Return (X, Y) of the center of cell containing provided text 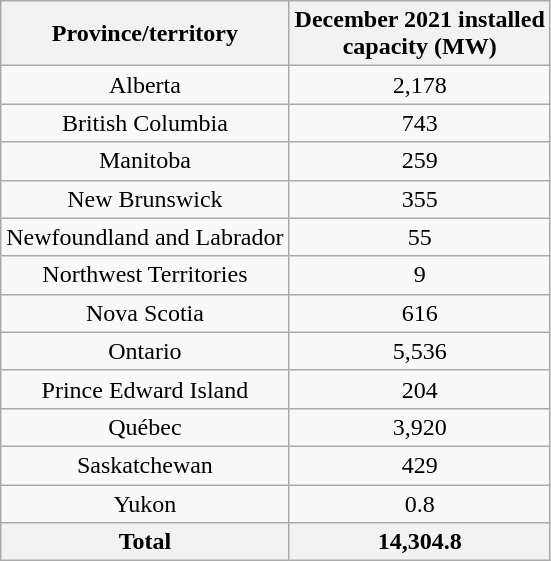
Total (145, 542)
Yukon (145, 503)
5,536 (420, 351)
Province/territory (145, 34)
Northwest Territories (145, 275)
Québec (145, 427)
743 (420, 123)
2,178 (420, 85)
Ontario (145, 351)
Alberta (145, 85)
616 (420, 313)
9 (420, 275)
British Columbia (145, 123)
New Brunswick (145, 199)
0.8 (420, 503)
3,920 (420, 427)
14,304.8 (420, 542)
259 (420, 161)
355 (420, 199)
Manitoba (145, 161)
Newfoundland and Labrador (145, 237)
Nova Scotia (145, 313)
55 (420, 237)
Prince Edward Island (145, 389)
December 2021 installedcapacity (MW) (420, 34)
429 (420, 465)
Saskatchewan (145, 465)
204 (420, 389)
